Find where the given text appears and provide that cell's center as [x, y] coordinate. 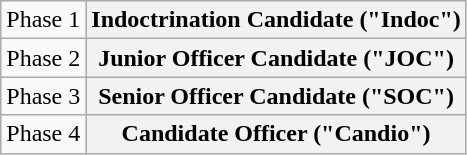
Senior Officer Candidate ("SOC") [276, 96]
Phase 1 [44, 20]
Phase 4 [44, 134]
Phase 3 [44, 96]
Phase 2 [44, 58]
Candidate Officer ("Candio") [276, 134]
Junior Officer Candidate ("JOC") [276, 58]
Indoctrination Candidate ("Indoc") [276, 20]
